For the text-containing cell, return its midpoint in [X, Y] coordinate format. 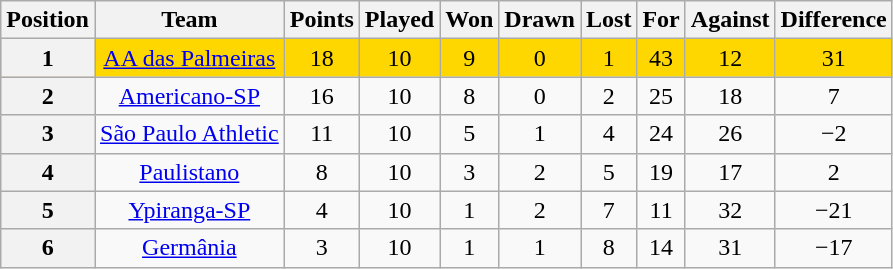
−17 [834, 248]
Americano-SP [189, 96]
São Paulo Athletic [189, 134]
14 [661, 248]
Against [730, 20]
32 [730, 210]
26 [730, 134]
17 [730, 172]
43 [661, 58]
Position [48, 20]
Ypiranga-SP [189, 210]
−2 [834, 134]
Drawn [540, 20]
16 [322, 96]
19 [661, 172]
Team [189, 20]
Played [399, 20]
AA das Palmeiras [189, 58]
Paulistano [189, 172]
9 [470, 58]
Won [470, 20]
For [661, 20]
Lost [608, 20]
25 [661, 96]
12 [730, 58]
6 [48, 248]
−21 [834, 210]
Points [322, 20]
Difference [834, 20]
24 [661, 134]
Germânia [189, 248]
